Extract the [X, Y] coordinate from the center of the cell holding the provided text.  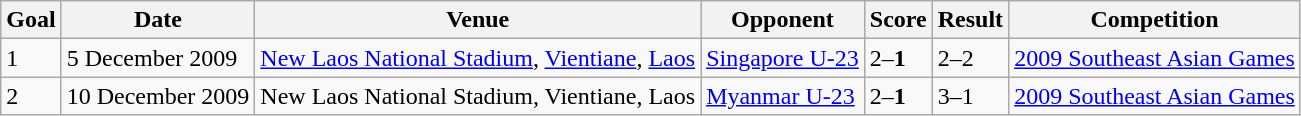
Singapore U-23 [783, 58]
Myanmar U-23 [783, 96]
Opponent [783, 20]
Score [898, 20]
3–1 [970, 96]
Venue [478, 20]
5 December 2009 [158, 58]
10 December 2009 [158, 96]
2 [31, 96]
Result [970, 20]
Goal [31, 20]
Date [158, 20]
Competition [1155, 20]
1 [31, 58]
2–2 [970, 58]
